Return the [X, Y] coordinate for the center point of the cell that contains the specified text.  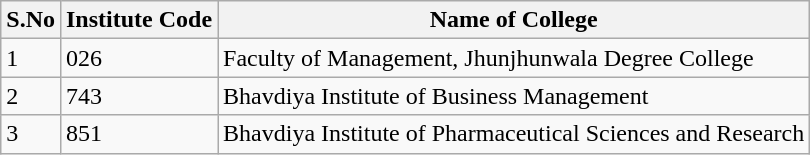
3 [31, 134]
Bhavdiya Institute of Pharmaceutical Sciences and Research [514, 134]
1 [31, 58]
743 [138, 96]
2 [31, 96]
026 [138, 58]
Faculty of Management, Jhunjhunwala Degree College [514, 58]
S.No [31, 20]
Name of College [514, 20]
Bhavdiya Institute of Business Management [514, 96]
851 [138, 134]
Institute Code [138, 20]
